Provide the (X, Y) coordinate of the cell's center where the given text is located.  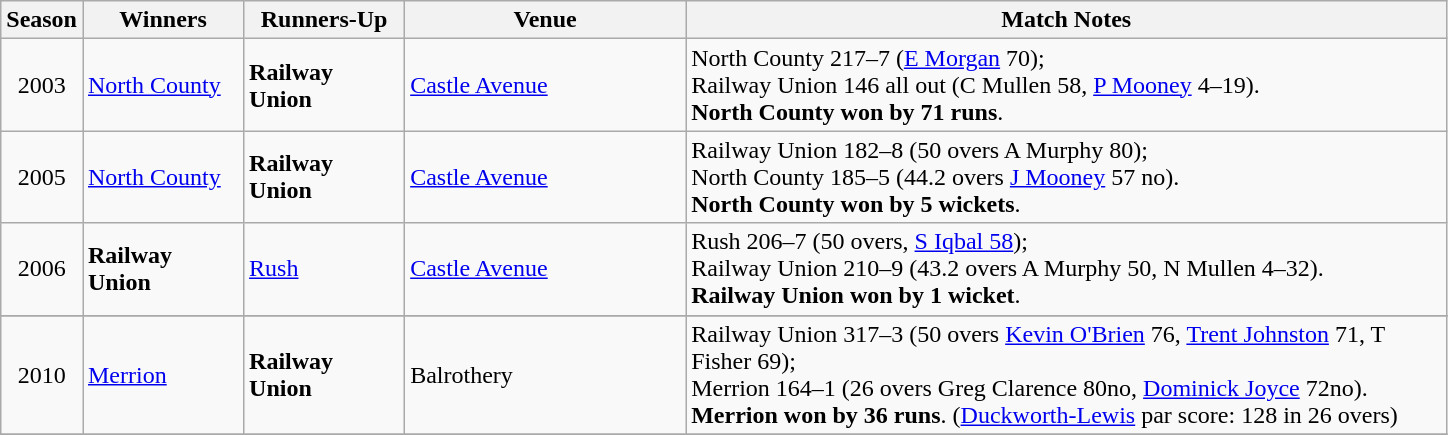
Rush (324, 269)
2006 (42, 269)
Winners (162, 20)
Railway Union 182–8 (50 overs A Murphy 80);North County 185–5 (44.2 overs J Mooney 57 no).North County won by 5 wickets. (1066, 177)
North County 217–7 (E Morgan 70);Railway Union 146 all out (C Mullen 58, P Mooney 4–19).North County won by 71 runs. (1066, 85)
Runners-Up (324, 20)
Season (42, 20)
2010 (42, 374)
Venue (546, 20)
Rush 206–7 (50 overs, S Iqbal 58);Railway Union 210–9 (43.2 overs A Murphy 50, N Mullen 4–32).Railway Union won by 1 wicket. (1066, 269)
2005 (42, 177)
Merrion (162, 374)
2003 (42, 85)
Balrothery (546, 374)
Match Notes (1066, 20)
